Find where the given text appears and provide that cell's center as [X, Y] coordinate. 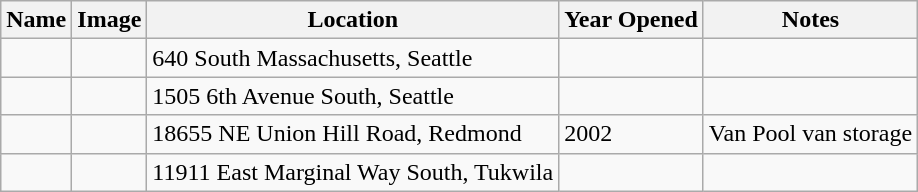
Notes [810, 20]
Van Pool van storage [810, 134]
640 South Massachusetts, Seattle [353, 58]
Year Opened [632, 20]
2002 [632, 134]
1505 6th Avenue South, Seattle [353, 96]
Name [36, 20]
Image [110, 20]
18655 NE Union Hill Road, Redmond [353, 134]
Location [353, 20]
11911 East Marginal Way South, Tukwila [353, 172]
